Identify which cell holds the provided text, then report its [x, y] central coordinate. 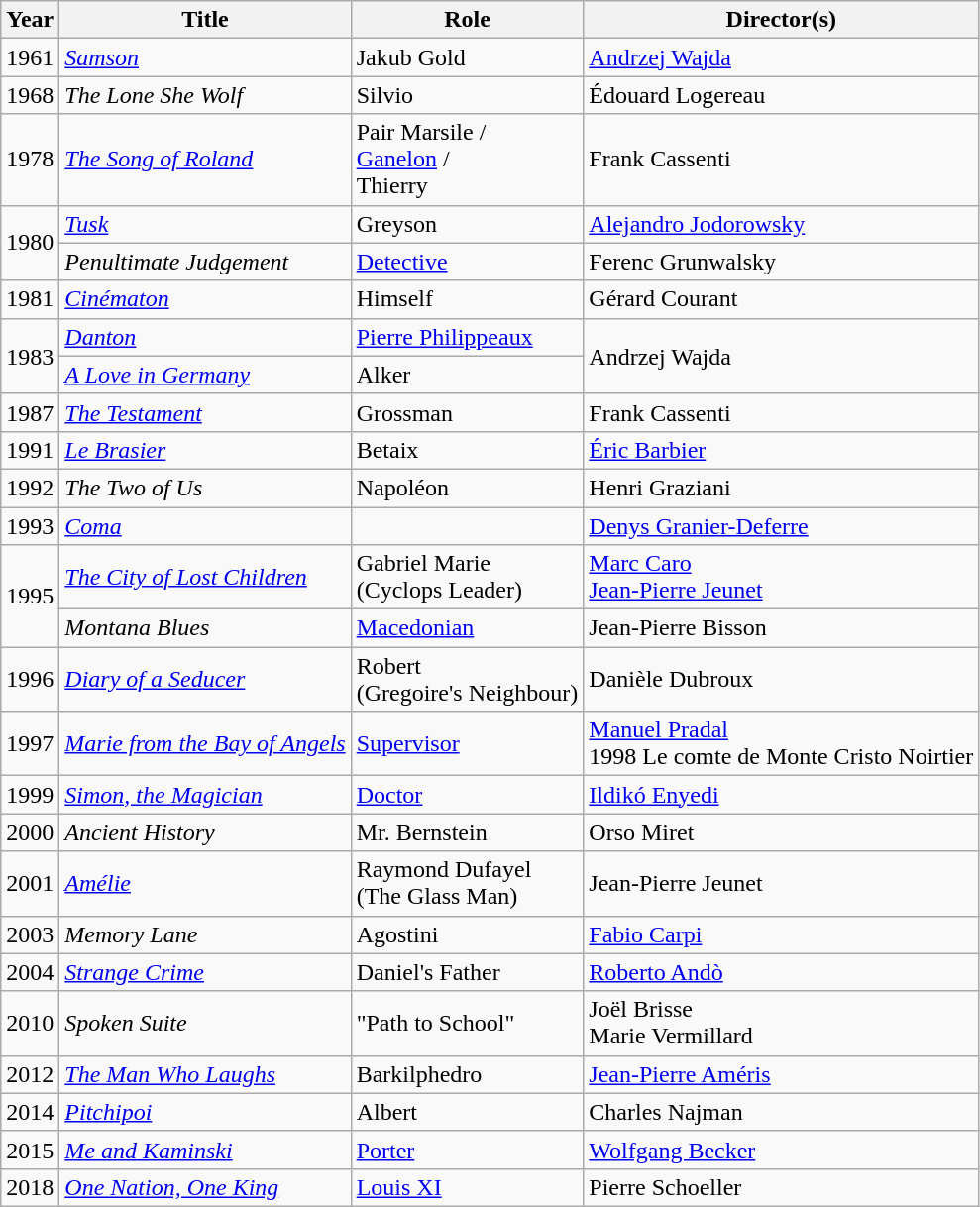
Strange Crime [205, 972]
Samson [205, 57]
1987 [30, 412]
Raymond Dufayel(The Glass Man) [468, 884]
Diary of a Seducer [205, 680]
Danièle Dubroux [781, 680]
Édouard Logereau [781, 95]
Pitchipoi [205, 1112]
Doctor [468, 795]
Danton [205, 337]
Supervisor [468, 743]
2004 [30, 972]
Grossman [468, 412]
Porter [468, 1150]
2012 [30, 1074]
Roberto Andò [781, 972]
1992 [30, 488]
2014 [30, 1112]
Director(s) [781, 20]
Marc CaroJean-Pierre Jeunet [781, 577]
1997 [30, 743]
Montana Blues [205, 628]
Simon, the Magician [205, 795]
Jean-Pierre Bisson [781, 628]
"Path to School" [468, 1023]
1980 [30, 243]
1991 [30, 450]
1993 [30, 526]
Gabriel Marie(Cyclops Leader) [468, 577]
Greyson [468, 224]
The Testament [205, 412]
Silvio [468, 95]
Manuel Pradal1998 Le comte de Monte Cristo Noirtier [781, 743]
The Song of Roland [205, 160]
Napoléon [468, 488]
The City of Lost Children [205, 577]
Wolfgang Becker [781, 1150]
Detective [468, 262]
Jean-Pierre Jeunet [781, 884]
Memory Lane [205, 934]
A Love in Germany [205, 375]
Me and Kaminski [205, 1150]
Year [30, 20]
Betaix [468, 450]
Denys Granier-Deferre [781, 526]
1999 [30, 795]
Charles Najman [781, 1112]
2001 [30, 884]
Pierre Philippeaux [468, 337]
Louis XI [468, 1187]
Orso Miret [781, 832]
Role [468, 20]
Jean-Pierre Améris [781, 1074]
1995 [30, 597]
Pierre Schoeller [781, 1187]
Tusk [205, 224]
1968 [30, 95]
The Two of Us [205, 488]
2010 [30, 1023]
2000 [30, 832]
The Man Who Laughs [205, 1074]
Jakub Gold [468, 57]
One Nation, One King [205, 1187]
Title [205, 20]
The Lone She Wolf [205, 95]
2003 [30, 934]
Alker [468, 375]
Pair Marsile /Ganelon /Thierry [468, 160]
Robert(Gregoire's Neighbour) [468, 680]
Éric Barbier [781, 450]
Himself [468, 299]
1981 [30, 299]
Agostini [468, 934]
Albert [468, 1112]
2018 [30, 1187]
Ancient History [205, 832]
Amélie [205, 884]
Marie from the Bay of Angels [205, 743]
Fabio Carpi [781, 934]
Joël BrisseMarie Vermillard [781, 1023]
Spoken Suite [205, 1023]
1996 [30, 680]
1961 [30, 57]
Ildikó Enyedi [781, 795]
Alejandro Jodorowsky [781, 224]
Cinématon [205, 299]
Ferenc Grunwalsky [781, 262]
Mr. Bernstein [468, 832]
1978 [30, 160]
Daniel's Father [468, 972]
1983 [30, 356]
Penultimate Judgement [205, 262]
Macedonian [468, 628]
Barkilphedro [468, 1074]
Henri Graziani [781, 488]
Le Brasier [205, 450]
Gérard Courant [781, 299]
2015 [30, 1150]
Coma [205, 526]
